Provide the [X, Y] coordinate of the cell's center where the given text is located.  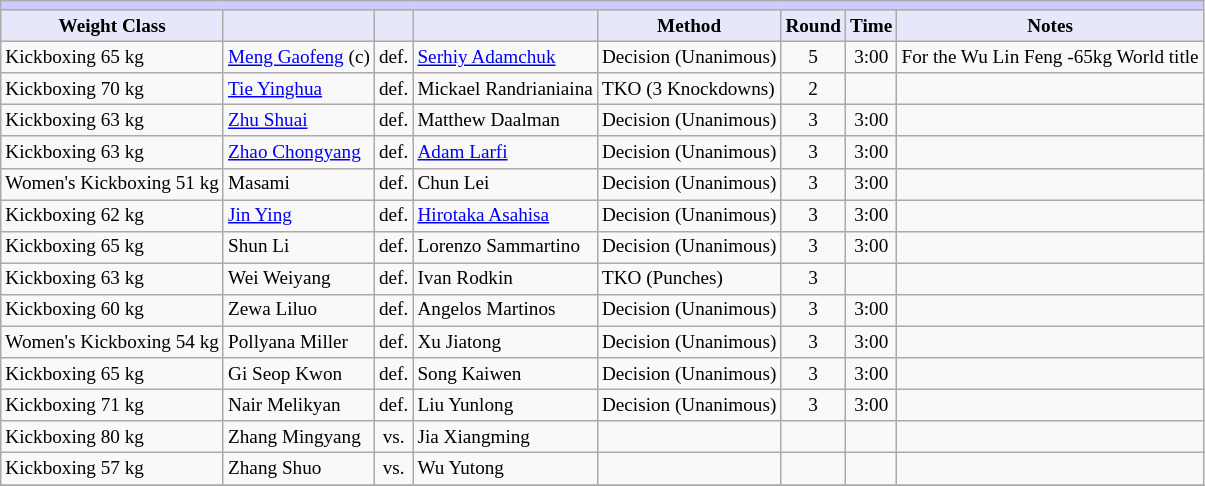
Kickboxing 70 kg [112, 89]
Kickboxing 62 kg [112, 216]
Liu Yunlong [505, 405]
Serhiy Adamchuk [505, 57]
Zhang Shuo [298, 469]
Jia Xiangming [505, 437]
Women's Kickboxing 51 kg [112, 184]
2 [814, 89]
5 [814, 57]
Nair Melikyan [298, 405]
Xu Jiatong [505, 342]
Kickboxing 71 kg [112, 405]
Mickael Randrianiaina [505, 89]
Chun Lei [505, 184]
Kickboxing 60 kg [112, 310]
Jin Ying [298, 216]
Matthew Daalman [505, 121]
Meng Gaofeng (c) [298, 57]
Round [814, 26]
Adam Larfi [505, 152]
Shun Li [298, 247]
Time [870, 26]
Zhang Mingyang [298, 437]
TKO (3 Knockdowns) [688, 89]
Angelos Martinos [505, 310]
Kickboxing 80 kg [112, 437]
Gi Seop Kwon [298, 374]
Lorenzo Sammartino [505, 247]
Kickboxing 57 kg [112, 469]
Tie Yinghua [298, 89]
Pollyana Miller [298, 342]
Zhu Shuai [298, 121]
Hirotaka Asahisa [505, 216]
Wu Yutong [505, 469]
For the Wu Lin Feng -65kg World title [1050, 57]
TKO (Punches) [688, 279]
Masami [298, 184]
Song Kaiwen [505, 374]
Notes [1050, 26]
Wei Weiyang [298, 279]
Method [688, 26]
Weight Class [112, 26]
Zhao Chongyang [298, 152]
Zewa Liluo [298, 310]
Women's Kickboxing 54 kg [112, 342]
Ivan Rodkin [505, 279]
